Identify which cell holds the provided text, then report its [x, y] central coordinate. 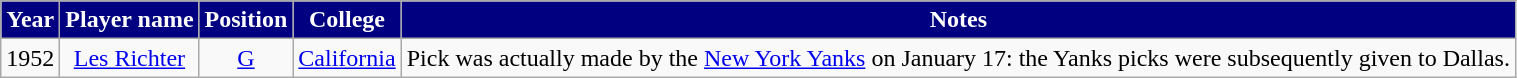
1952 [30, 58]
Pick was actually made by the New York Yanks on January 17: the Yanks picks were subsequently given to Dallas. [958, 58]
Position [246, 20]
California [347, 58]
Player name [130, 20]
College [347, 20]
Notes [958, 20]
Year [30, 20]
Les Richter [130, 58]
G [246, 58]
